Find where the given text appears and provide that cell's center as (X, Y) coordinate. 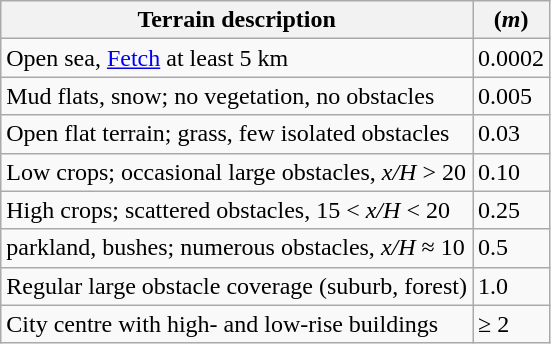
Low crops; occasional large obstacles, x/H > 20 (237, 172)
0.5 (512, 248)
(m) (512, 20)
0.03 (512, 134)
Regular large obstacle coverage (suburb, forest) (237, 286)
0.0002 (512, 58)
0.10 (512, 172)
0.25 (512, 210)
≥ 2 (512, 324)
Mud flats, snow; no vegetation, no obstacles (237, 96)
parkland, bushes; numerous obstacles, x/H ≈ 10 (237, 248)
Terrain description (237, 20)
0.005 (512, 96)
1.0 (512, 286)
City centre with high- and low-rise buildings (237, 324)
Open flat terrain; grass, few isolated obstacles (237, 134)
Open sea, Fetch at least 5 km (237, 58)
High crops; scattered obstacles, 15 < x/H < 20 (237, 210)
